Detect which cell encompasses the target text, then output its [X, Y] center coordinate. 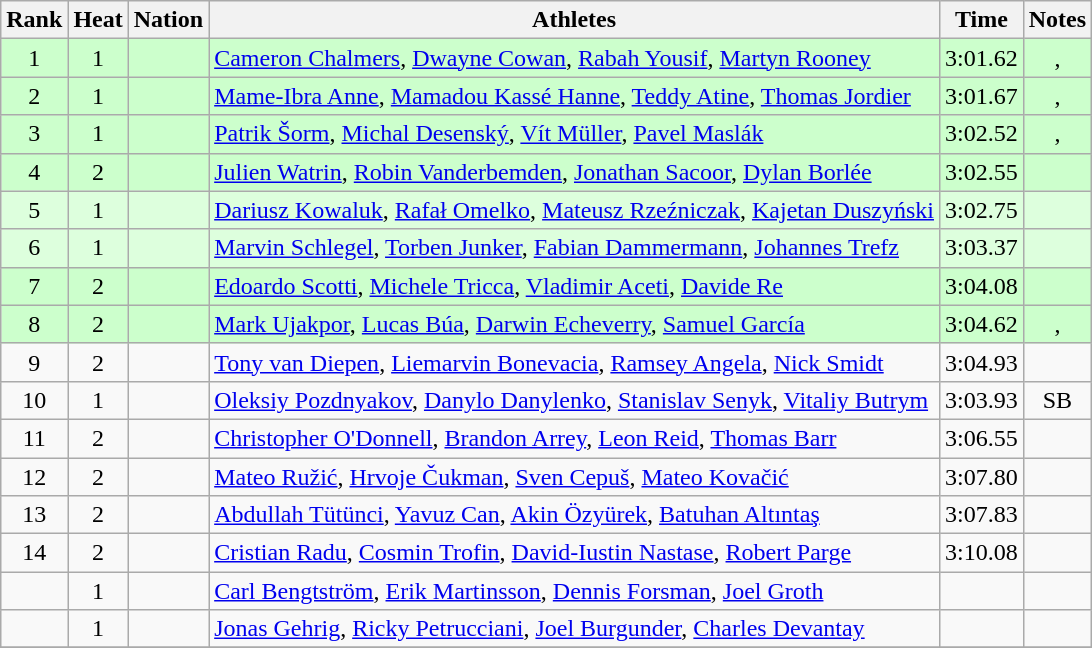
3:07.80 [982, 477]
3:10.08 [982, 553]
Dariusz Kowaluk, Rafał Omelko, Mateusz Rzeźniczak, Kajetan Duszyński [574, 210]
Mateo Ružić, Hrvoje Čukman, Sven Cepuš, Mateo Kovačić [574, 477]
Jonas Gehrig, Ricky Petrucciani, Joel Burgunder, Charles Devantay [574, 629]
Christopher O'Donnell, Brandon Arrey, Leon Reid, Thomas Barr [574, 438]
11 [34, 438]
13 [34, 515]
9 [34, 362]
Oleksiy Pozdnyakov, Danylo Danylenko, Stanislav Senyk, Vitaliy Butrym [574, 400]
Notes [1057, 20]
12 [34, 477]
Cristian Radu, Cosmin Trofin, David-Iustin Nastase, Robert Parge [574, 553]
Nation [168, 20]
5 [34, 210]
3:01.67 [982, 96]
3 [34, 134]
3:02.75 [982, 210]
3:07.83 [982, 515]
Julien Watrin, Robin Vanderbemden, Jonathan Sacoor, Dylan Borlée [574, 172]
10 [34, 400]
Heat [98, 20]
3:04.93 [982, 362]
Abdullah Tütünci, Yavuz Can, Akin Özyürek, Batuhan Altıntaş [574, 515]
6 [34, 248]
3:03.93 [982, 400]
8 [34, 324]
3:04.62 [982, 324]
Rank [34, 20]
Patrik Šorm, Michal Desenský, Vít Müller, Pavel Maslák [574, 134]
Mame-Ibra Anne, Mamadou Kassé Hanne, Teddy Atine, Thomas Jordier [574, 96]
Mark Ujakpor, Lucas Búa, Darwin Echeverry, Samuel García [574, 324]
7 [34, 286]
3:02.55 [982, 172]
Tony van Diepen, Liemarvin Bonevacia, Ramsey Angela, Nick Smidt [574, 362]
Marvin Schlegel, Torben Junker, Fabian Dammermann, Johannes Trefz [574, 248]
Time [982, 20]
Cameron Chalmers, Dwayne Cowan, Rabah Yousif, Martyn Rooney [574, 58]
3:02.52 [982, 134]
Edoardo Scotti, Michele Tricca, Vladimir Aceti, Davide Re [574, 286]
SB [1057, 400]
3:04.08 [982, 286]
3:06.55 [982, 438]
3:01.62 [982, 58]
Athletes [574, 20]
Carl Bengtström, Erik Martinsson, Dennis Forsman, Joel Groth [574, 591]
14 [34, 553]
4 [34, 172]
3:03.37 [982, 248]
